Return the (x, y) coordinate for the center point of the cell that contains the specified text.  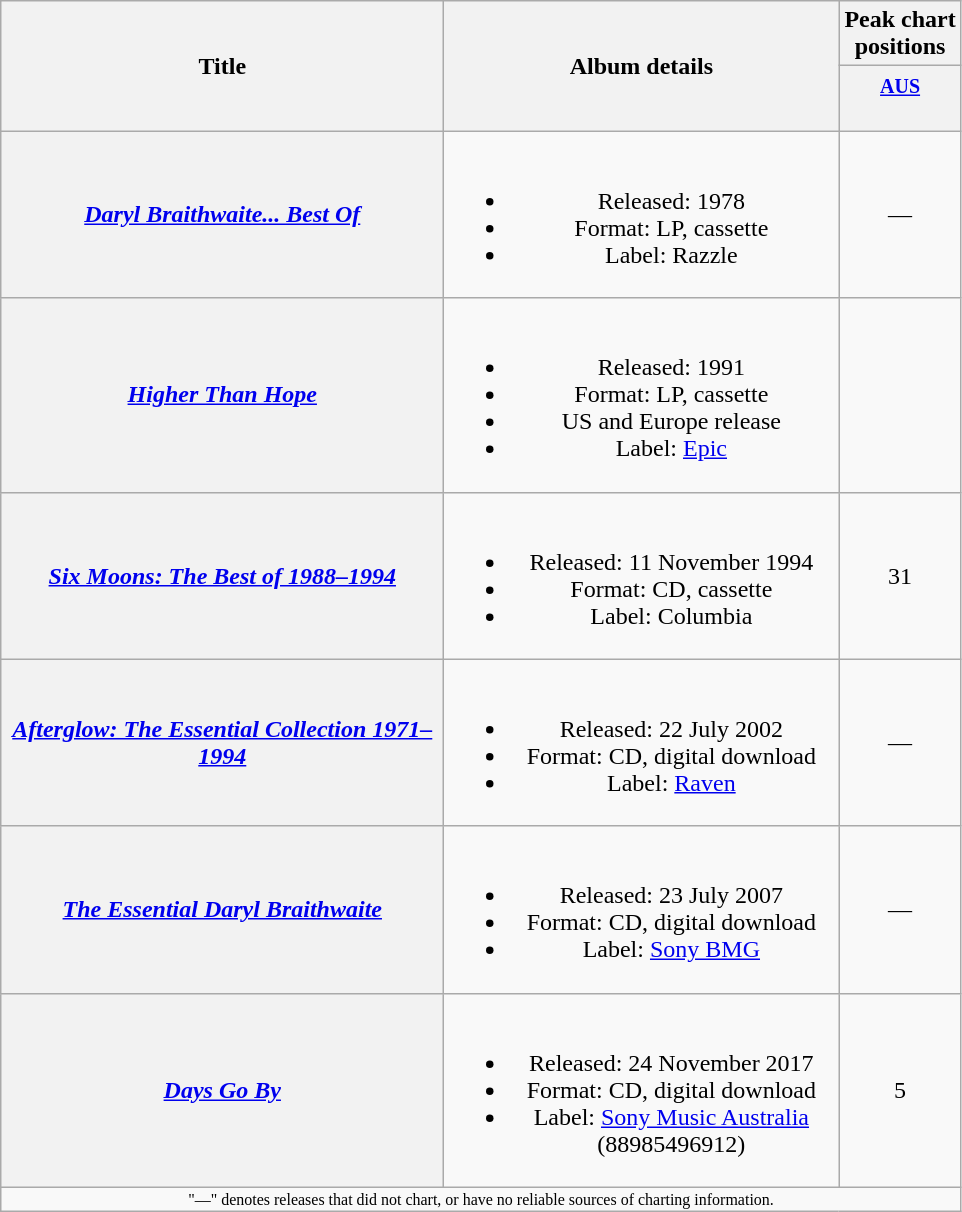
The Essential Daryl Braithwaite (222, 910)
Released: 11 November 1994Format: CD, cassetteLabel: Columbia (642, 576)
Released: 22 July 2002Format: CD, digital downloadLabel: Raven (642, 742)
Days Go By (222, 1090)
Higher Than Hope (222, 395)
Daryl Braithwaite... Best Of (222, 214)
Released: 1978Format: LP, cassetteLabel: Razzle (642, 214)
5 (900, 1090)
Six Moons: The Best of 1988–1994 (222, 576)
Afterglow: The Essential Collection 1971–1994 (222, 742)
Album details (642, 66)
Released: 1991Format: LP, cassetteUS and Europe releaseLabel: Epic (642, 395)
Title (222, 66)
Peak chartpositions (900, 34)
Released: 23 July 2007Format: CD, digital downloadLabel: Sony BMG (642, 910)
Released: 24 November 2017Format: CD, digital downloadLabel: Sony Music Australia (88985496912) (642, 1090)
"—" denotes releases that did not chart, or have no reliable sources of charting information. (481, 1199)
AUS (900, 98)
31 (900, 576)
